Pinpoint the cell where the given text exists, returning its [X, Y] midpoint coordinate. 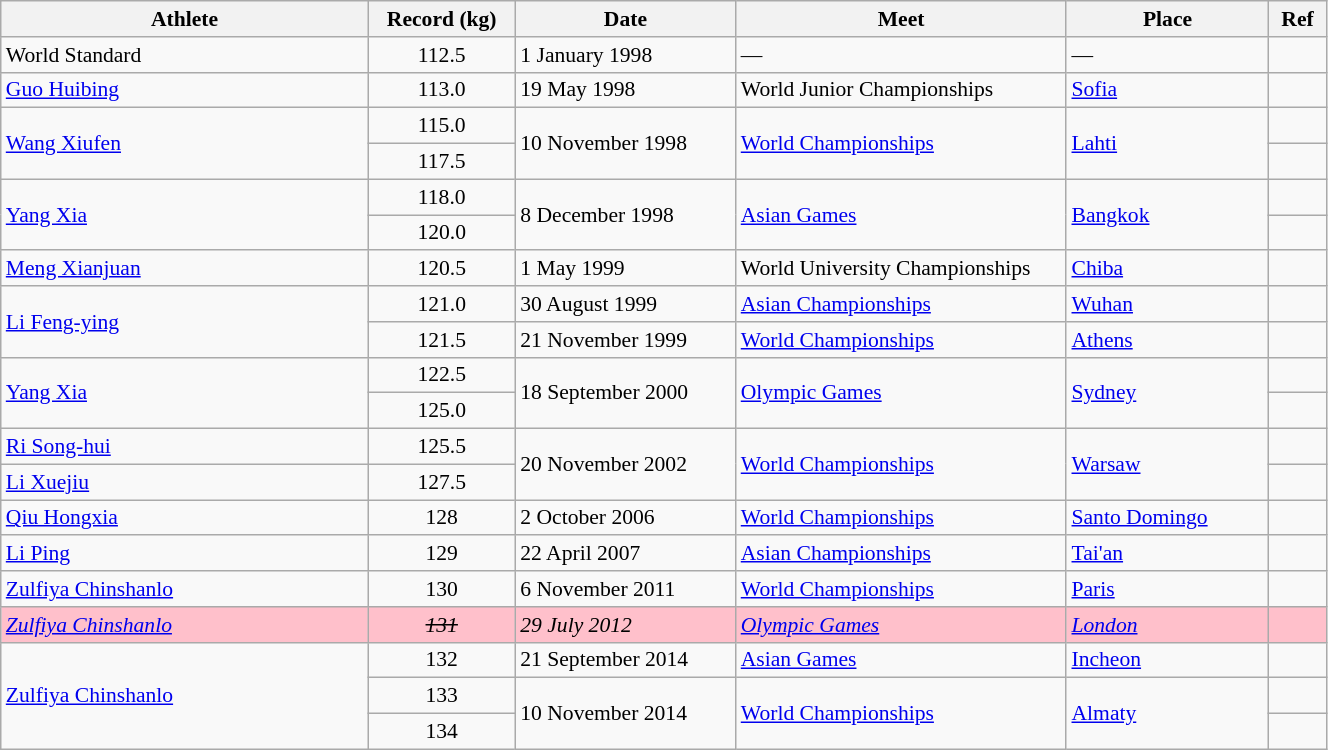
Li Xuejiu [184, 482]
Warsaw [1167, 464]
Ref [1298, 19]
1 May 1999 [625, 269]
127.5 [442, 482]
Athlete [184, 19]
Date [625, 19]
113.0 [442, 90]
Chiba [1167, 269]
122.5 [442, 375]
22 April 2007 [625, 554]
120.0 [442, 233]
Wang Xiufen [184, 144]
World University Championships [902, 269]
Athens [1167, 340]
Santo Domingo [1167, 518]
132 [442, 660]
134 [442, 732]
117.5 [442, 162]
Almaty [1167, 714]
Wuhan [1167, 304]
Meet [902, 19]
10 November 2014 [625, 714]
Guo Huibing [184, 90]
Incheon [1167, 660]
121.5 [442, 340]
121.0 [442, 304]
29 July 2012 [625, 625]
Li Feng-ying [184, 322]
125.5 [442, 447]
Paris [1167, 589]
128 [442, 518]
125.0 [442, 411]
130 [442, 589]
18 September 2000 [625, 392]
London [1167, 625]
Lahti [1167, 144]
131 [442, 625]
Ri Song-hui [184, 447]
1 January 1998 [625, 55]
Sydney [1167, 392]
120.5 [442, 269]
21 September 2014 [625, 660]
112.5 [442, 55]
115.0 [442, 126]
Place [1167, 19]
Record (kg) [442, 19]
Qiu Hongxia [184, 518]
Tai'an [1167, 554]
118.0 [442, 197]
Bangkok [1167, 214]
World Junior Championships [902, 90]
Li Ping [184, 554]
133 [442, 696]
19 May 1998 [625, 90]
8 December 1998 [625, 214]
20 November 2002 [625, 464]
21 November 1999 [625, 340]
Sofia [1167, 90]
129 [442, 554]
10 November 1998 [625, 144]
6 November 2011 [625, 589]
2 October 2006 [625, 518]
30 August 1999 [625, 304]
World Standard [184, 55]
Meng Xianjuan [184, 269]
